For the text-containing cell, return its midpoint in [x, y] coordinate format. 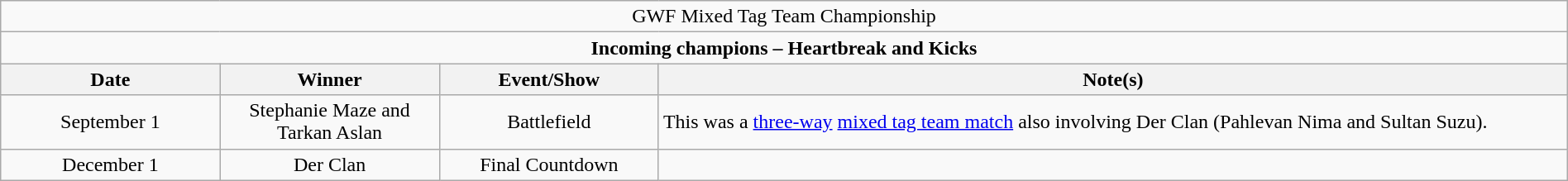
Note(s) [1113, 79]
Battlefield [549, 122]
September 1 [111, 122]
This was a three-way mixed tag team match also involving Der Clan (Pahlevan Nima and Sultan Suzu). [1113, 122]
Winner [329, 79]
Der Clan [329, 164]
Incoming champions – Heartbreak and Kicks [784, 48]
Stephanie Maze and Tarkan Aslan [329, 122]
Final Countdown [549, 164]
GWF Mixed Tag Team Championship [784, 17]
Date [111, 79]
Event/Show [549, 79]
December 1 [111, 164]
